Find where the given text appears and provide that cell's center as (x, y) coordinate. 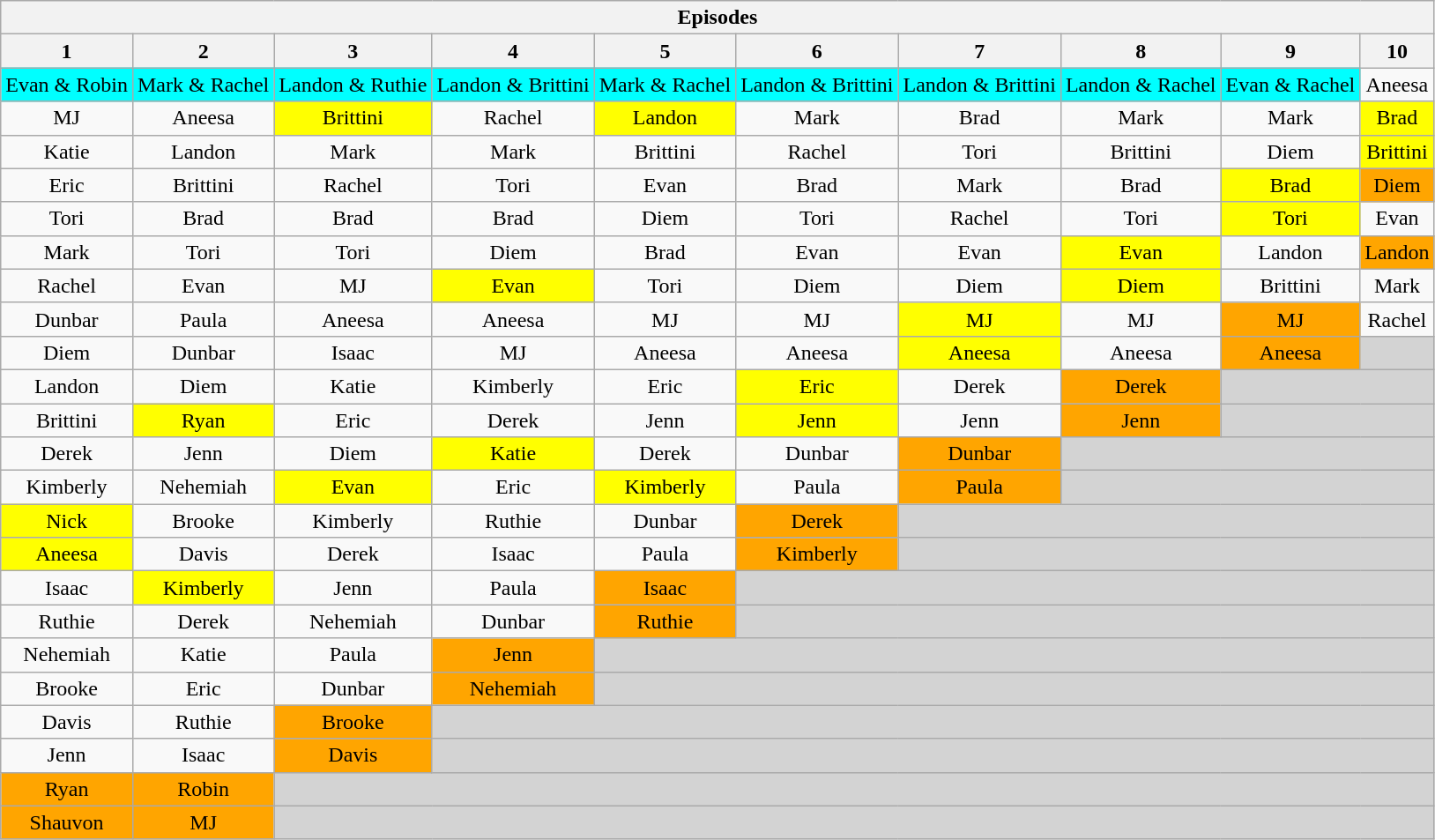
Nick (67, 521)
Episodes (717, 18)
3 (353, 51)
2 (203, 51)
Landon & Ruthie (353, 85)
9 (1290, 51)
6 (817, 51)
4 (513, 51)
1 (67, 51)
Landon & Rachel (1141, 85)
10 (1397, 51)
8 (1141, 51)
Shauvon (67, 822)
Evan & Robin (67, 85)
Robin (203, 789)
5 (665, 51)
Evan & Rachel (1290, 85)
7 (979, 51)
